Identify which cell holds the provided text, then report its (X, Y) central coordinate. 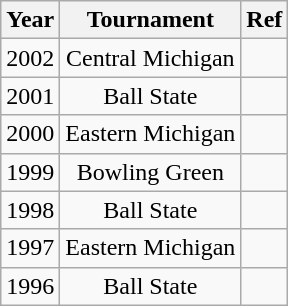
Ref (264, 20)
Tournament (150, 20)
1997 (30, 248)
Year (30, 20)
1998 (30, 210)
1996 (30, 286)
2000 (30, 134)
1999 (30, 172)
Bowling Green (150, 172)
Central Michigan (150, 58)
2001 (30, 96)
2002 (30, 58)
